Pinpoint the cell where the given text exists, returning its (x, y) midpoint coordinate. 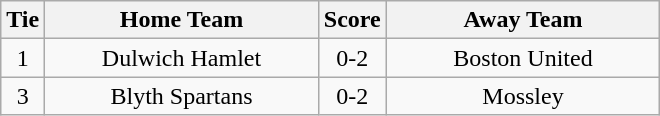
3 (23, 96)
Mossley (523, 96)
1 (23, 58)
Home Team (182, 20)
Score (352, 20)
Away Team (523, 20)
Boston United (523, 58)
Dulwich Hamlet (182, 58)
Tie (23, 20)
Blyth Spartans (182, 96)
